Extract the [X, Y] coordinate from the center of the cell holding the provided text.  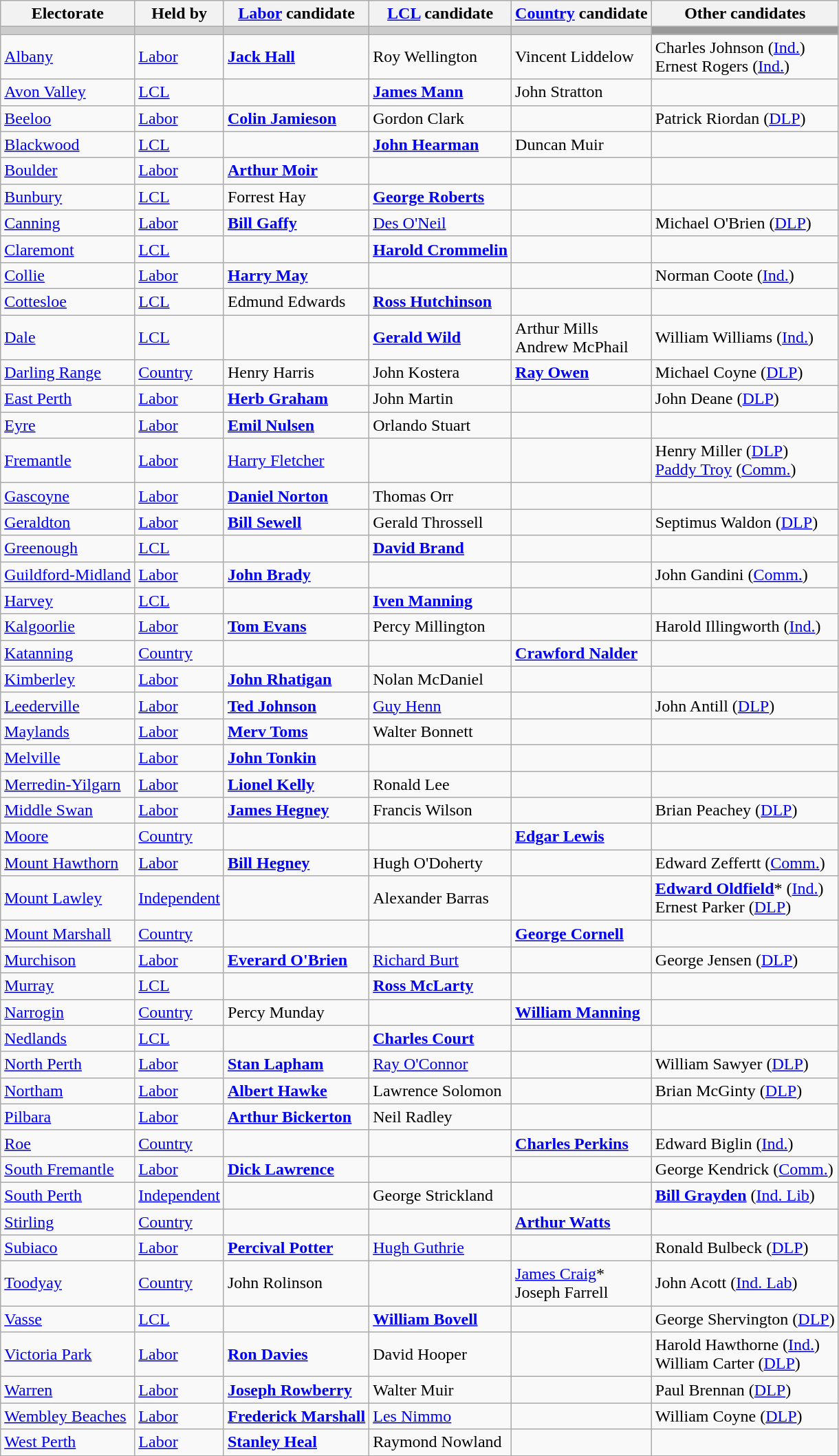
William Bovell [440, 1319]
Bill Sewell [296, 522]
William Sawyer (DLP) [745, 1064]
Albany [67, 56]
John Stratton [582, 92]
George Shervington (DLP) [745, 1319]
Gascoyne [67, 496]
Roy Wellington [440, 56]
James Mann [440, 92]
Patrick Riordan (DLP) [745, 118]
Edmund Edwards [296, 301]
Forrest Hay [296, 197]
Narrogin [67, 1012]
Collie [67, 275]
George Roberts [440, 197]
Mount Hawthorn [67, 863]
Gerald Throssell [440, 522]
Charles Johnson (Ind.) Ernest Rogers (Ind.) [745, 56]
Kalgoorlie [67, 627]
Moore [67, 837]
Iven Manning [440, 601]
John Martin [440, 399]
Harry Fletcher [296, 461]
John Deane (DLP) [745, 399]
Frederick Marshall [296, 1416]
Duncan Muir [582, 144]
Percy Munday [296, 1012]
Dick Lawrence [296, 1169]
Claremont [67, 249]
Roe [67, 1143]
Geraldton [67, 522]
Toodyay [67, 1284]
Stanley Heal [296, 1442]
Merv Toms [296, 731]
Percival Potter [296, 1248]
Edward Biglin (Ind.) [745, 1143]
Edgar Lewis [582, 837]
Les Nimmo [440, 1416]
David Brand [440, 548]
George Kendrick (Comm.) [745, 1169]
John Tonkin [296, 758]
Charles Court [440, 1038]
Gerald Wild [440, 337]
Henry Harris [296, 373]
Blackwood [67, 144]
Ross Hutchinson [440, 301]
Harvey [67, 601]
William Williams (Ind.) [745, 337]
Beeloo [67, 118]
Percy Millington [440, 627]
James Hegney [296, 811]
Septimus Waldon (DLP) [745, 522]
James Craig* Joseph Farrell [582, 1284]
Francis Wilson [440, 811]
John Acott (Ind. Lab) [745, 1284]
Dale [67, 337]
Darling Range [67, 373]
Emil Nulsen [296, 425]
Eyre [67, 425]
Warren [67, 1390]
Leederville [67, 705]
Tom Evans [296, 627]
Crawford Nalder [582, 653]
LCL candidate [440, 14]
Colin Jamieson [296, 118]
Lionel Kelly [296, 784]
Henry Miller (DLP) Paddy Troy (Comm.) [745, 461]
Lawrence Solomon [440, 1091]
Mount Lawley [67, 899]
Herb Graham [296, 399]
Brian Peachey (DLP) [745, 811]
George Strickland [440, 1195]
John Antill (DLP) [745, 705]
Electorate [67, 14]
Edward Oldfield* (Ind.) Ernest Parker (DLP) [745, 899]
Norman Coote (Ind.) [745, 275]
Vasse [67, 1319]
Avon Valley [67, 92]
Albert Hawke [296, 1091]
Walter Muir [440, 1390]
Cottesloe [67, 301]
John Hearman [440, 144]
Labor candidate [296, 14]
William Manning [582, 1012]
Edward Zeffertt (Comm.) [745, 863]
Hugh Guthrie [440, 1248]
Ray O'Connor [440, 1064]
Murchison [67, 960]
Held by [179, 14]
Ray Owen [582, 373]
John Rolinson [296, 1284]
Melville [67, 758]
Alexander Barras [440, 899]
Arthur Moir [296, 171]
Ted Johnson [296, 705]
Orlando Stuart [440, 425]
Greenough [67, 548]
Nolan McDaniel [440, 679]
Everard O'Brien [296, 960]
David Hooper [440, 1354]
John Brady [296, 575]
Arthur Bickerton [296, 1117]
Bunbury [67, 197]
George Jensen (DLP) [745, 960]
Middle Swan [67, 811]
Charles Perkins [582, 1143]
Daniel Norton [296, 496]
Michael Coyne (DLP) [745, 373]
Harold Hawthorne (Ind.) William Carter (DLP) [745, 1354]
Guy Henn [440, 705]
Bill Gaffy [296, 223]
Neil Radley [440, 1117]
Ross McLarty [440, 986]
Victoria Park [67, 1354]
Paul Brennan (DLP) [745, 1390]
Joseph Rowberry [296, 1390]
Arthur Mills Andrew McPhail [582, 337]
George Cornell [582, 934]
Pilbara [67, 1117]
Fremantle [67, 461]
Stan Lapham [296, 1064]
Jack Hall [296, 56]
Arthur Watts [582, 1221]
Guildford-Midland [67, 575]
Harold Crommelin [440, 249]
Michael O'Brien (DLP) [745, 223]
Gordon Clark [440, 118]
Katanning [67, 653]
East Perth [67, 399]
William Coyne (DLP) [745, 1416]
Mount Marshall [67, 934]
Bill Hegney [296, 863]
North Perth [67, 1064]
South Perth [67, 1195]
Ronald Bulbeck (DLP) [745, 1248]
John Gandini (Comm.) [745, 575]
Nedlands [67, 1038]
Ron Davies [296, 1354]
Richard Burt [440, 960]
Kimberley [67, 679]
South Fremantle [67, 1169]
Canning [67, 223]
John Kostera [440, 373]
Maylands [67, 731]
Bill Grayden (Ind. Lib) [745, 1195]
Ronald Lee [440, 784]
Subiaco [67, 1248]
Thomas Orr [440, 496]
Merredin-Yilgarn [67, 784]
John Rhatigan [296, 679]
Stirling [67, 1221]
Brian McGinty (DLP) [745, 1091]
Raymond Nowland [440, 1442]
Harold Illingworth (Ind.) [745, 627]
Des O'Neil [440, 223]
Northam [67, 1091]
Vincent Liddelow [582, 56]
Murray [67, 986]
Country candidate [582, 14]
Harry May [296, 275]
Boulder [67, 171]
Wembley Beaches [67, 1416]
Walter Bonnett [440, 731]
Other candidates [745, 14]
Hugh O'Doherty [440, 863]
West Perth [67, 1442]
